Determine the [X, Y] coordinate at the center of the cell enclosing the given text.  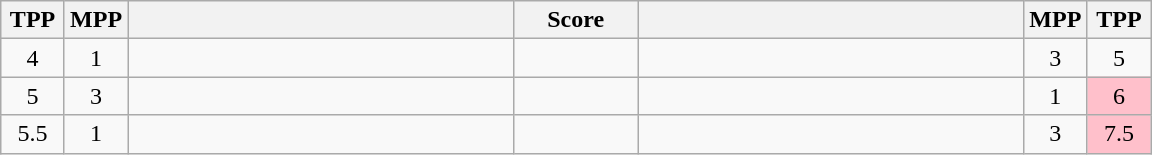
Score [576, 20]
6 [1119, 96]
7.5 [1119, 134]
5.5 [33, 134]
4 [33, 58]
